Find where the given text appears and provide that cell's center as [x, y] coordinate. 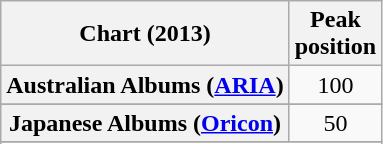
Australian Albums (ARIA) [145, 85]
Japanese Albums (Oricon) [145, 123]
50 [335, 123]
Peakposition [335, 34]
Chart (2013) [145, 34]
100 [335, 85]
